Detect which cell encompasses the target text, then output its (X, Y) center coordinate. 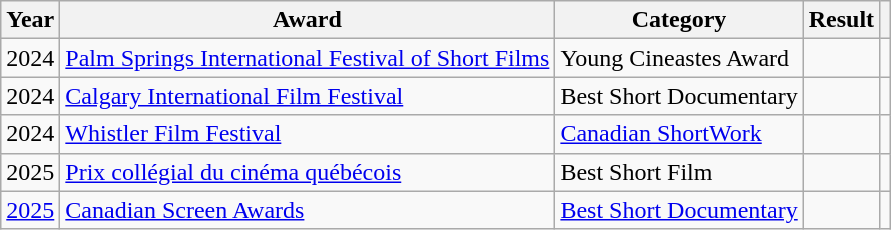
Young Cineastes Award (679, 58)
Result (841, 20)
Calgary International Film Festival (308, 96)
Canadian Screen Awards (308, 210)
Whistler Film Festival (308, 134)
Canadian ShortWork (679, 134)
Best Short Film (679, 172)
Category (679, 20)
Prix collégial du cinéma québécois (308, 172)
Year (30, 20)
Award (308, 20)
Palm Springs International Festival of Short Films (308, 58)
